Scan for the cell matching the given text and deliver its (X, Y) coordinate at center. 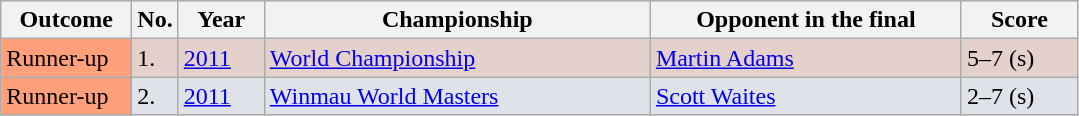
Opponent in the final (806, 20)
Winmau World Masters (457, 96)
2–7 (s) (1019, 96)
Championship (457, 20)
Year (221, 20)
5–7 (s) (1019, 58)
Outcome (66, 20)
No. (155, 20)
Score (1019, 20)
World Championship (457, 58)
Martin Adams (806, 58)
2. (155, 96)
Scott Waites (806, 96)
1. (155, 58)
